Extract the [X, Y] coordinate from the center of the cell holding the provided text.  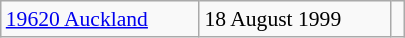
18 August 1999 [295, 19]
19620 Auckland [100, 19]
